Find where the given text appears and provide that cell's center as [X, Y] coordinate. 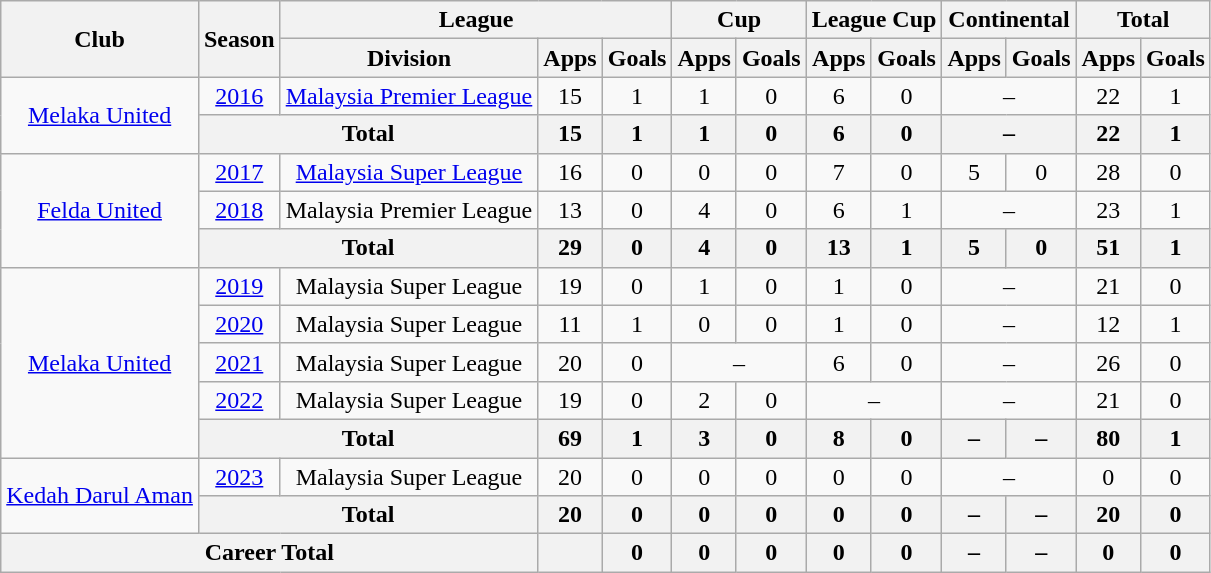
23 [1108, 210]
12 [1108, 324]
2021 [239, 362]
2017 [239, 172]
Cup [739, 20]
Division [409, 58]
2016 [239, 96]
8 [838, 438]
16 [570, 172]
2020 [239, 324]
2018 [239, 210]
2023 [239, 477]
51 [1108, 248]
29 [570, 248]
2019 [239, 286]
2022 [239, 400]
League Cup [874, 20]
80 [1108, 438]
7 [838, 172]
Club [100, 39]
69 [570, 438]
Career Total [270, 553]
Felda United [100, 210]
2 [704, 400]
Season [239, 39]
League [476, 20]
11 [570, 324]
Kedah Darul Aman [100, 496]
Continental [1009, 20]
26 [1108, 362]
28 [1108, 172]
3 [704, 438]
